Capture the cell that displays the provided text and extract its (X, Y) central coordinate. 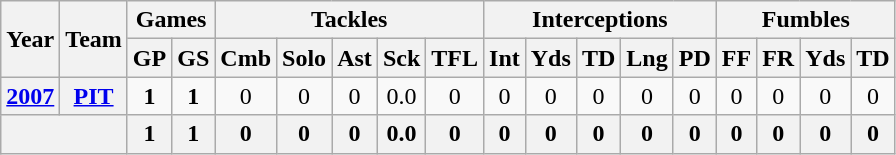
PD (694, 58)
Fumbles (806, 20)
Sck (401, 58)
Year (30, 39)
Interceptions (600, 20)
GS (194, 58)
Solo (304, 58)
Tackles (350, 20)
TFL (455, 58)
GP (149, 58)
2007 (30, 96)
FF (736, 58)
Cmb (246, 58)
Ast (355, 58)
Lng (647, 58)
PIT (94, 96)
FR (778, 58)
Team (94, 39)
Int (505, 58)
Games (170, 20)
